Extract the [x, y] coordinate from the center of the cell holding the provided text.  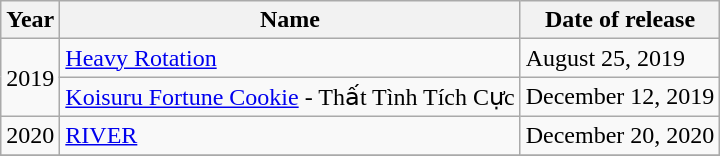
RIVER [290, 135]
December 12, 2019 [620, 97]
Koisuru Fortune Cookie - Thất Tình Tích Cực [290, 97]
Date of release [620, 20]
2020 [30, 135]
Year [30, 20]
Name [290, 20]
2019 [30, 78]
Heavy Rotation [290, 58]
August 25, 2019 [620, 58]
December 20, 2020 [620, 135]
